Identify which cell holds the provided text, then report its [X, Y] central coordinate. 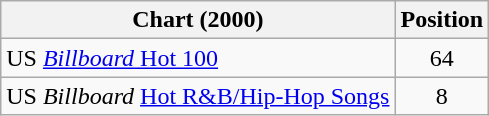
US Billboard Hot 100 [198, 58]
US Billboard Hot R&B/Hip-Hop Songs [198, 96]
8 [442, 96]
Chart (2000) [198, 20]
64 [442, 58]
Position [442, 20]
